Output the [x, y] coordinate of the center of the cell containing the given text.  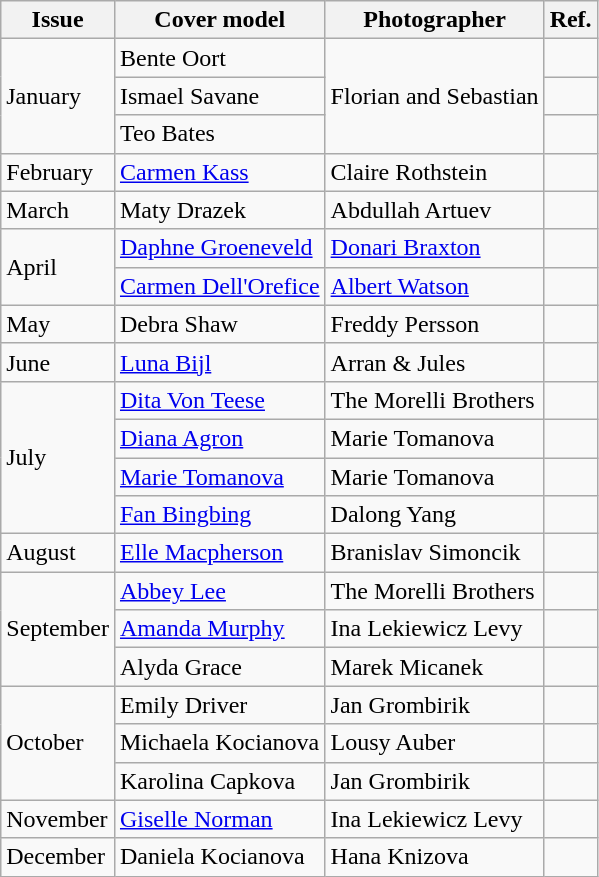
Fan Bingbing [220, 515]
Carmen Dell'Orefice [220, 286]
Luna Bijl [220, 362]
Abbey Lee [220, 591]
August [58, 553]
January [58, 96]
Albert Watson [434, 286]
November [58, 819]
June [58, 362]
September [58, 629]
Maty Drazek [220, 210]
Florian and Sebastian [434, 96]
Lousy Auber [434, 743]
March [58, 210]
Ref. [570, 20]
Marek Micanek [434, 667]
Donari Braxton [434, 248]
Elle Macpherson [220, 553]
Cover model [220, 20]
Debra Shaw [220, 324]
Abdullah Artuev [434, 210]
Emily Driver [220, 705]
Daphne Groeneveld [220, 248]
Photographer [434, 20]
October [58, 743]
Diana Agron [220, 438]
Michaela Kocianova [220, 743]
Claire Rothstein [434, 172]
Arran & Jules [434, 362]
Freddy Persson [434, 324]
Daniela Kocianova [220, 857]
Ismael Savane [220, 96]
Alyda Grace [220, 667]
Dalong Yang [434, 515]
Issue [58, 20]
Bente Oort [220, 58]
Carmen Kass [220, 172]
December [58, 857]
Dita Von Teese [220, 400]
February [58, 172]
Giselle Norman [220, 819]
Hana Knizova [434, 857]
Branislav Simoncik [434, 553]
July [58, 457]
May [58, 324]
April [58, 267]
Teo Bates [220, 134]
Karolina Capkova [220, 781]
Amanda Murphy [220, 629]
